Find where the given text appears and provide that cell's center as (X, Y) coordinate. 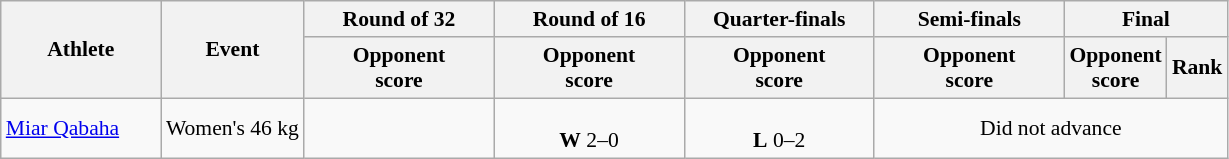
Quarter-finals (779, 19)
Did not advance (1050, 128)
Event (232, 50)
Semi-finals (969, 19)
Women's 46 kg (232, 128)
Final (1146, 19)
W 2–0 (589, 128)
L 0–2 (779, 128)
Miar Qabaha (81, 128)
Round of 32 (399, 19)
Round of 16 (589, 19)
Athlete (81, 50)
Rank (1198, 68)
